Output the (X, Y) coordinate of the center of the cell containing the given text.  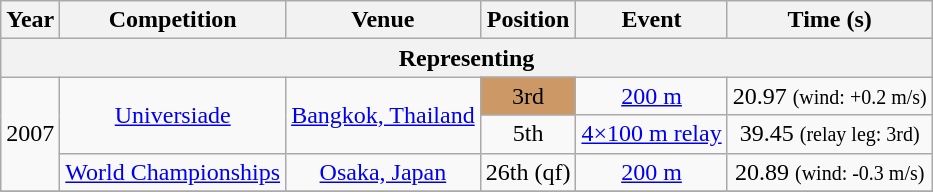
Time (s) (830, 20)
Position (528, 20)
5th (528, 134)
World Championships (173, 172)
Representing (467, 58)
Competition (173, 20)
Bangkok, Thailand (384, 115)
Year (30, 20)
Event (652, 20)
20.97 (wind: +0.2 m/s) (830, 96)
Venue (384, 20)
20.89 (wind: -0.3 m/s) (830, 172)
Osaka, Japan (384, 172)
2007 (30, 134)
26th (qf) (528, 172)
39.45 (relay leg: 3rd) (830, 134)
4×100 m relay (652, 134)
Universiade (173, 115)
3rd (528, 96)
